For the text-containing cell, return its midpoint in (X, Y) coordinate format. 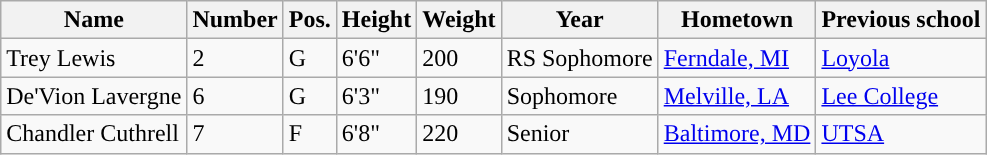
Loyola (901, 58)
6 (235, 96)
6'6" (376, 58)
Height (376, 20)
Number (235, 20)
Weight (459, 20)
Baltimore, MD (737, 134)
2 (235, 58)
Previous school (901, 20)
Hometown (737, 20)
Name (94, 20)
190 (459, 96)
Melville, LA (737, 96)
RS Sophomore (580, 58)
Senior (580, 134)
F (310, 134)
Sophomore (580, 96)
De'Vion Lavergne (94, 96)
Ferndale, MI (737, 58)
Chandler Cuthrell (94, 134)
6'8" (376, 134)
Pos. (310, 20)
Year (580, 20)
Lee College (901, 96)
200 (459, 58)
6'3" (376, 96)
UTSA (901, 134)
220 (459, 134)
Trey Lewis (94, 58)
7 (235, 134)
